Pinpoint the cell where the given text exists, returning its (x, y) midpoint coordinate. 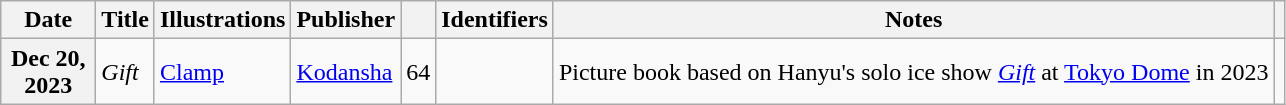
Identifiers (495, 20)
Publisher (346, 20)
Title (126, 20)
Notes (914, 20)
Gift (126, 72)
Clamp (222, 72)
64 (418, 72)
Kodansha (346, 72)
Picture book based on Hanyu's solo ice show Gift at Tokyo Dome in 2023 (914, 72)
Illustrations (222, 20)
Dec 20, 2023 (48, 72)
Date (48, 20)
